For the text-containing cell, return its midpoint in (X, Y) coordinate format. 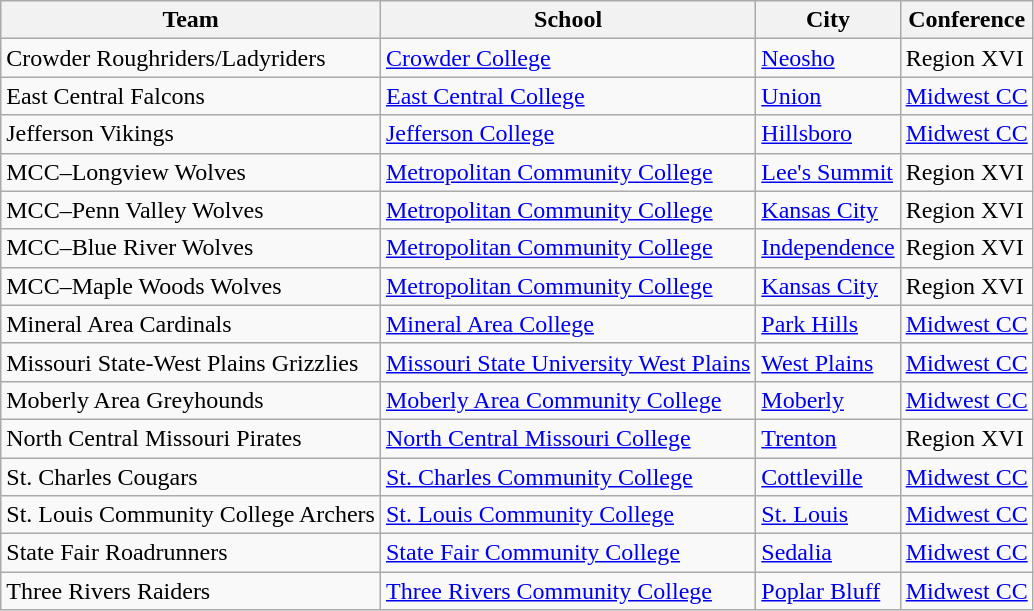
East Central College (568, 96)
Lee's Summit (828, 172)
Jefferson Vikings (191, 134)
Missouri State University West Plains (568, 362)
St. Charles Cougars (191, 477)
MCC–Longview Wolves (191, 172)
St. Louis Community College Archers (191, 515)
Mineral Area Cardinals (191, 324)
Union (828, 96)
Missouri State-West Plains Grizzlies (191, 362)
City (828, 20)
Conference (966, 20)
Team (191, 20)
West Plains (828, 362)
MCC–Blue River Wolves (191, 248)
MCC–Maple Woods Wolves (191, 286)
North Central Missouri College (568, 438)
State Fair Community College (568, 553)
Three Rivers Community College (568, 591)
St. Louis Community College (568, 515)
Mineral Area College (568, 324)
Moberly Area Community College (568, 400)
Crowder Roughriders/Ladyriders (191, 58)
St. Louis (828, 515)
Neosho (828, 58)
Sedalia (828, 553)
MCC–Penn Valley Wolves (191, 210)
Hillsboro (828, 134)
Crowder College (568, 58)
Trenton (828, 438)
Cottleville (828, 477)
State Fair Roadrunners (191, 553)
East Central Falcons (191, 96)
St. Charles Community College (568, 477)
School (568, 20)
Jefferson College (568, 134)
Independence (828, 248)
Park Hills (828, 324)
Poplar Bluff (828, 591)
Moberly Area Greyhounds (191, 400)
Moberly (828, 400)
Three Rivers Raiders (191, 591)
North Central Missouri Pirates (191, 438)
